Search for the cell housing the specified text and yield its [x, y] center coordinate. 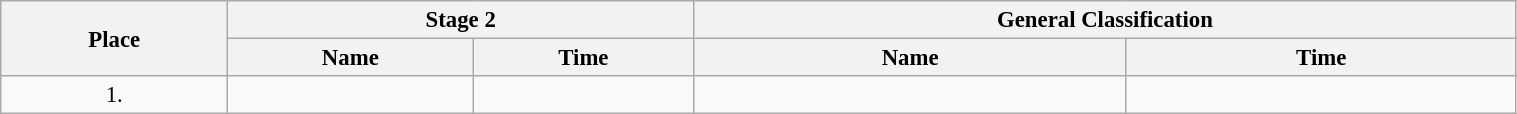
Place [114, 38]
1. [114, 95]
Stage 2 [461, 20]
General Classification [1105, 20]
